Output the [x, y] coordinate of the center of the cell containing the given text.  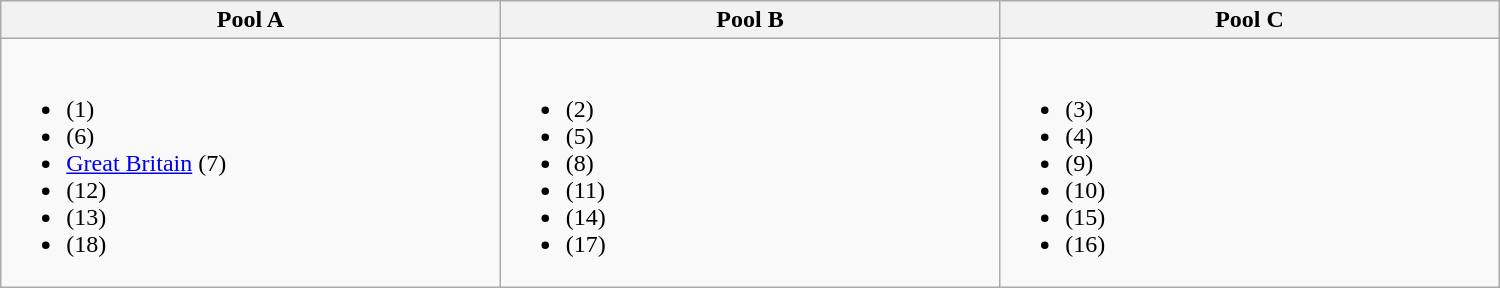
(1) (6) Great Britain (7) (12) (13) (18) [251, 163]
Pool A [251, 20]
Pool C [1250, 20]
(2) (5) (8) (11) (14) (17) [750, 163]
(3) (4) (9) (10) (15) (16) [1250, 163]
Pool B [750, 20]
